Extract the (x, y) coordinate from the center of the cell holding the provided text.  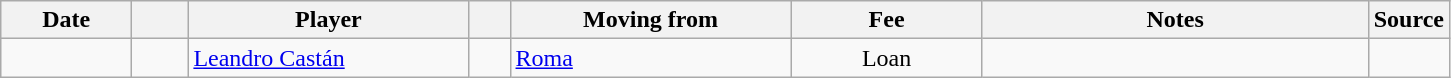
Player (328, 20)
Moving from (650, 20)
Date (66, 20)
Source (1408, 20)
Roma (650, 58)
Fee (886, 20)
Loan (886, 58)
Leandro Castán (328, 58)
Notes (1175, 20)
